Scan for the cell matching the given text and deliver its [x, y] coordinate at center. 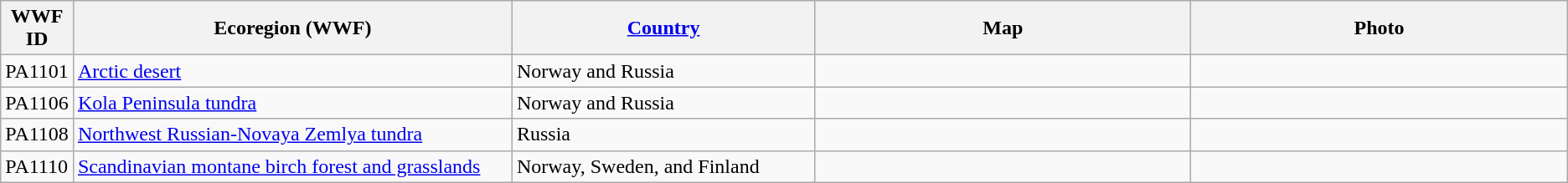
PA1101 [37, 71]
Photo [1380, 28]
Scandinavian montane birch forest and grasslands [292, 166]
Arctic desert [292, 71]
PA1110 [37, 166]
Map [1003, 28]
Norway, Sweden, and Finland [663, 166]
WWF ID [37, 28]
PA1108 [37, 135]
Ecoregion (WWF) [292, 28]
PA1106 [37, 103]
Northwest Russian-Novaya Zemlya tundra [292, 135]
Kola Peninsula tundra [292, 103]
Country [663, 28]
Russia [663, 135]
